Output the [x, y] coordinate of the center of the cell containing the given text.  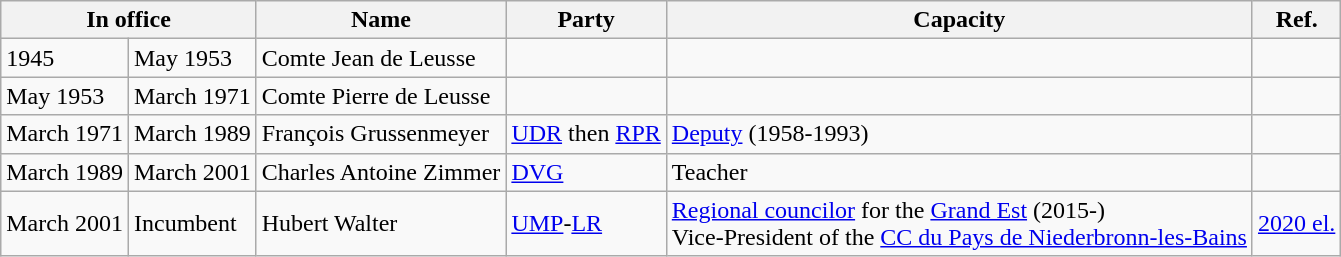
Name [381, 20]
François Grussenmeyer [381, 134]
Deputy (1958-1993) [959, 134]
In office [128, 20]
UDR then RPR [586, 134]
Incumbent [192, 224]
Capacity [959, 20]
Comte Jean de Leusse [381, 58]
DVG [586, 172]
Comte Pierre de Leusse [381, 96]
Party [586, 20]
1945 [65, 58]
Ref. [1296, 20]
Hubert Walter [381, 224]
2020 el. [1296, 224]
Charles Antoine Zimmer [381, 172]
UMP-LR [586, 224]
Regional councilor for the Grand Est (2015-)Vice-President of the CC du Pays de Niederbronn-les-Bains [959, 224]
Teacher [959, 172]
